For the text-containing cell, return its midpoint in [x, y] coordinate format. 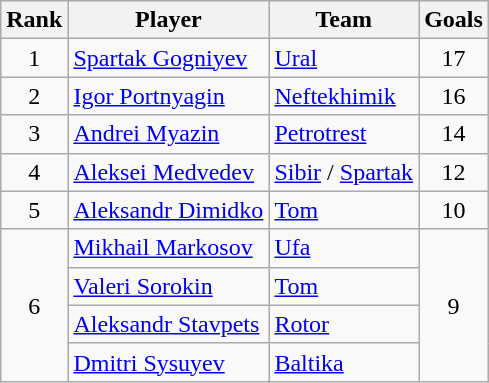
6 [34, 305]
Mikhail Markosov [168, 248]
2 [34, 96]
Spartak Gogniyev [168, 58]
Team [344, 20]
Rank [34, 20]
1 [34, 58]
Rotor [344, 324]
Baltika [344, 362]
17 [454, 58]
16 [454, 96]
Ural [344, 58]
Aleksei Medvedev [168, 172]
5 [34, 210]
14 [454, 134]
12 [454, 172]
9 [454, 305]
Sibir / Spartak [344, 172]
Andrei Myazin [168, 134]
Aleksandr Stavpets [168, 324]
3 [34, 134]
Aleksandr Dimidko [168, 210]
Neftekhimik [344, 96]
Ufa [344, 248]
Igor Portnyagin [168, 96]
Goals [454, 20]
4 [34, 172]
Dmitri Sysuyev [168, 362]
Valeri Sorokin [168, 286]
Petrotrest [344, 134]
Player [168, 20]
10 [454, 210]
